Extract the (X, Y) coordinate from the center of the cell holding the provided text.  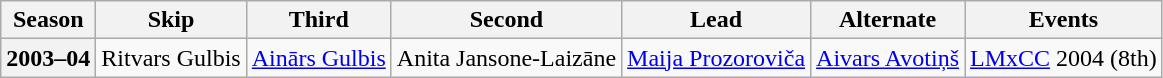
Ritvars Gulbis (171, 58)
Ainārs Gulbis (318, 58)
Anita Jansone-Laizāne (506, 58)
LMxCC 2004 (8th) (1064, 58)
Maija Prozoroviča (716, 58)
Events (1064, 20)
Second (506, 20)
2003–04 (48, 58)
Skip (171, 20)
Season (48, 20)
Aivars Avotiņš (888, 58)
Third (318, 20)
Alternate (888, 20)
Lead (716, 20)
